From the cell containing the given text, extract its center point as (X, Y) coordinate. 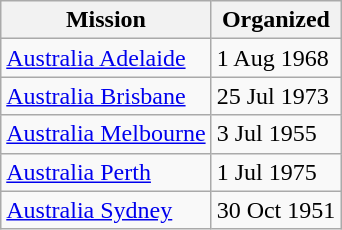
Australia Sydney (106, 210)
Organized (276, 20)
Mission (106, 20)
1 Aug 1968 (276, 58)
3 Jul 1955 (276, 134)
Australia Brisbane (106, 96)
Australia Perth (106, 172)
1 Jul 1975 (276, 172)
Australia Melbourne (106, 134)
25 Jul 1973 (276, 96)
Australia Adelaide (106, 58)
30 Oct 1951 (276, 210)
